Scan for the cell matching the given text and deliver its (x, y) coordinate at center. 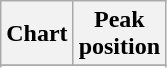
Peakposition (119, 34)
Chart (37, 34)
